Provide the (x, y) coordinate of the cell's center where the given text is located.  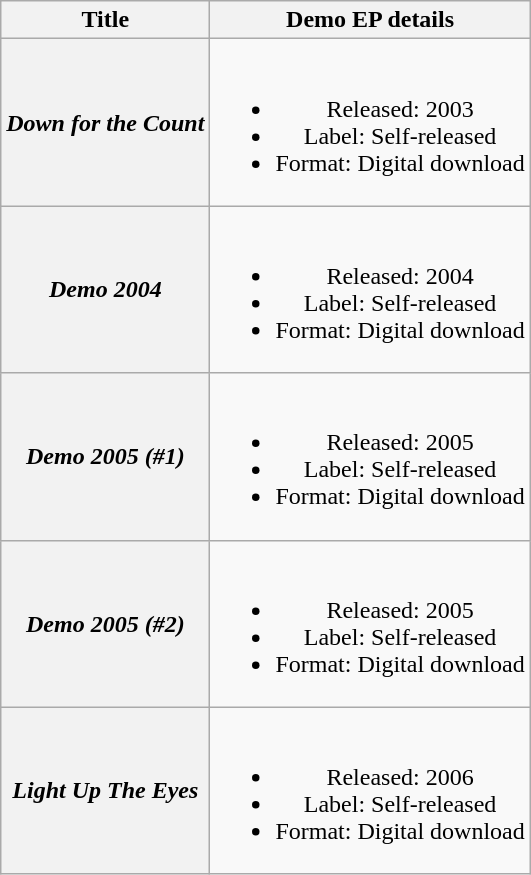
Released: 2006Label: Self-releasedFormat: Digital download (370, 790)
Released: 2003Label: Self-releasedFormat: Digital download (370, 122)
Title (106, 20)
Demo 2005 (#1) (106, 456)
Demo 2004 (106, 290)
Demo 2005 (#2) (106, 624)
Demo EP details (370, 20)
Released: 2004Label: Self-releasedFormat: Digital download (370, 290)
Down for the Count (106, 122)
Light Up The Eyes (106, 790)
